Provide the [x, y] coordinate of the cell's center where the given text is located.  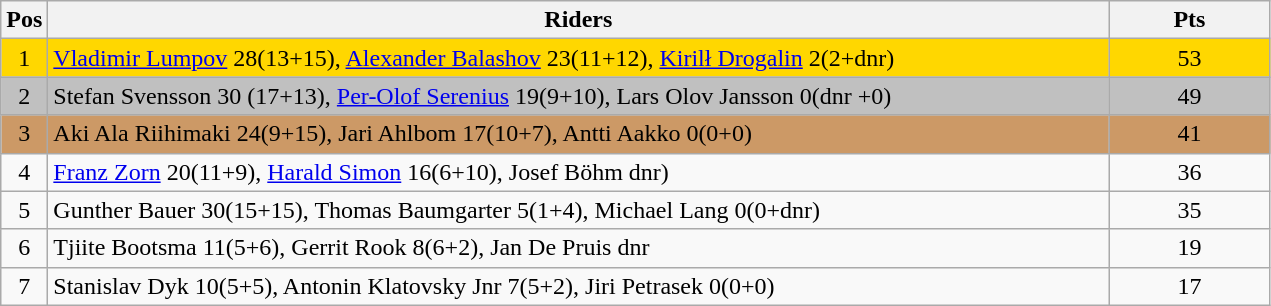
Franz Zorn 20(11+9), Harald Simon 16(6+10), Josef Böhm dnr) [578, 172]
6 [24, 248]
35 [1190, 210]
Gunther Bauer 30(15+15), Thomas Baumgarter 5(1+4), Michael Lang 0(0+dnr) [578, 210]
2 [24, 96]
3 [24, 134]
Stanislav Dyk 10(5+5), Antonin Klatovsky Jnr 7(5+2), Jiri Petrasek 0(0+0) [578, 286]
Pos [24, 20]
49 [1190, 96]
41 [1190, 134]
17 [1190, 286]
Stefan Svensson 30 (17+13), Per-Olof Serenius 19(9+10), Lars Olov Jansson 0(dnr +0) [578, 96]
Tjiite Bootsma 11(5+6), Gerrit Rook 8(6+2), Jan De Pruis dnr [578, 248]
4 [24, 172]
36 [1190, 172]
Pts [1190, 20]
53 [1190, 58]
1 [24, 58]
7 [24, 286]
Vladimir Lumpov 28(13+15), Alexander Balashov 23(11+12), Kirilł Drogalin 2(2+dnr) [578, 58]
Riders [578, 20]
Aki Ala Riihimaki 24(9+15), Jari Ahlbom 17(10+7), Antti Aakko 0(0+0) [578, 134]
5 [24, 210]
19 [1190, 248]
